Detect which cell encompasses the target text, then output its (X, Y) center coordinate. 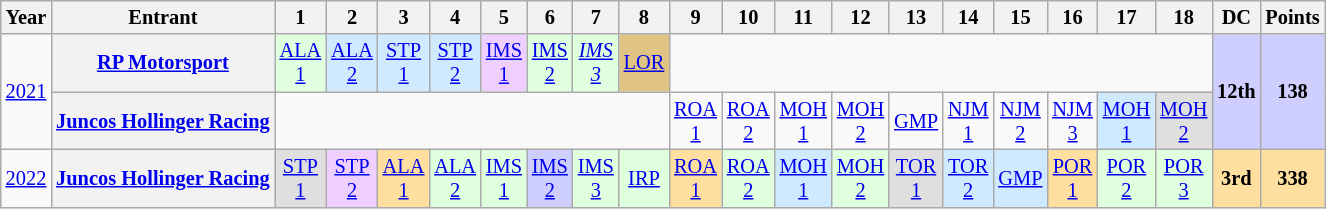
5 (504, 17)
Points (1292, 17)
3 (404, 17)
7 (596, 17)
Year (26, 17)
NJM3 (1072, 121)
LOR (644, 63)
13 (916, 17)
16 (1072, 17)
RP Motorsport (162, 63)
17 (1126, 17)
15 (1020, 17)
2022 (26, 178)
TOR2 (968, 178)
12 (860, 17)
4 (455, 17)
8 (644, 17)
3rd (1236, 178)
12th (1236, 92)
POR3 (1184, 178)
DC (1236, 17)
9 (696, 17)
Entrant (162, 17)
NJM1 (968, 121)
338 (1292, 178)
POR2 (1126, 178)
18 (1184, 17)
10 (748, 17)
6 (550, 17)
2021 (26, 92)
2 (352, 17)
NJM2 (1020, 121)
11 (804, 17)
138 (1292, 92)
14 (968, 17)
1 (301, 17)
IRP (644, 178)
TOR1 (916, 178)
POR1 (1072, 178)
